Capture the cell that displays the provided text and extract its [x, y] central coordinate. 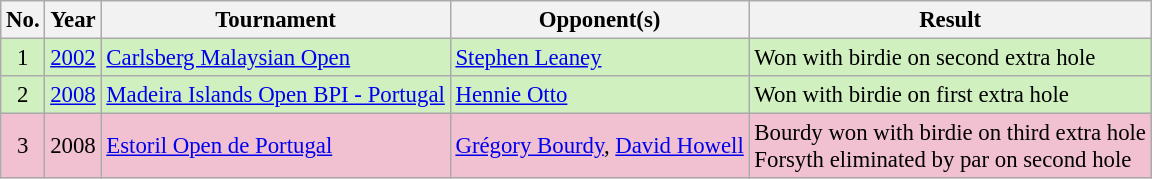
2002 [73, 58]
Hennie Otto [600, 95]
Carlsberg Malaysian Open [276, 58]
Tournament [276, 20]
No. [23, 20]
2 [23, 95]
Stephen Leaney [600, 58]
Opponent(s) [600, 20]
3 [23, 146]
Madeira Islands Open BPI - Portugal [276, 95]
Grégory Bourdy, David Howell [600, 146]
Bourdy won with birdie on third extra holeForsyth eliminated by par on second hole [950, 146]
Result [950, 20]
Estoril Open de Portugal [276, 146]
Won with birdie on second extra hole [950, 58]
Year [73, 20]
1 [23, 58]
Won with birdie on first extra hole [950, 95]
